Capture the cell that displays the provided text and extract its [x, y] central coordinate. 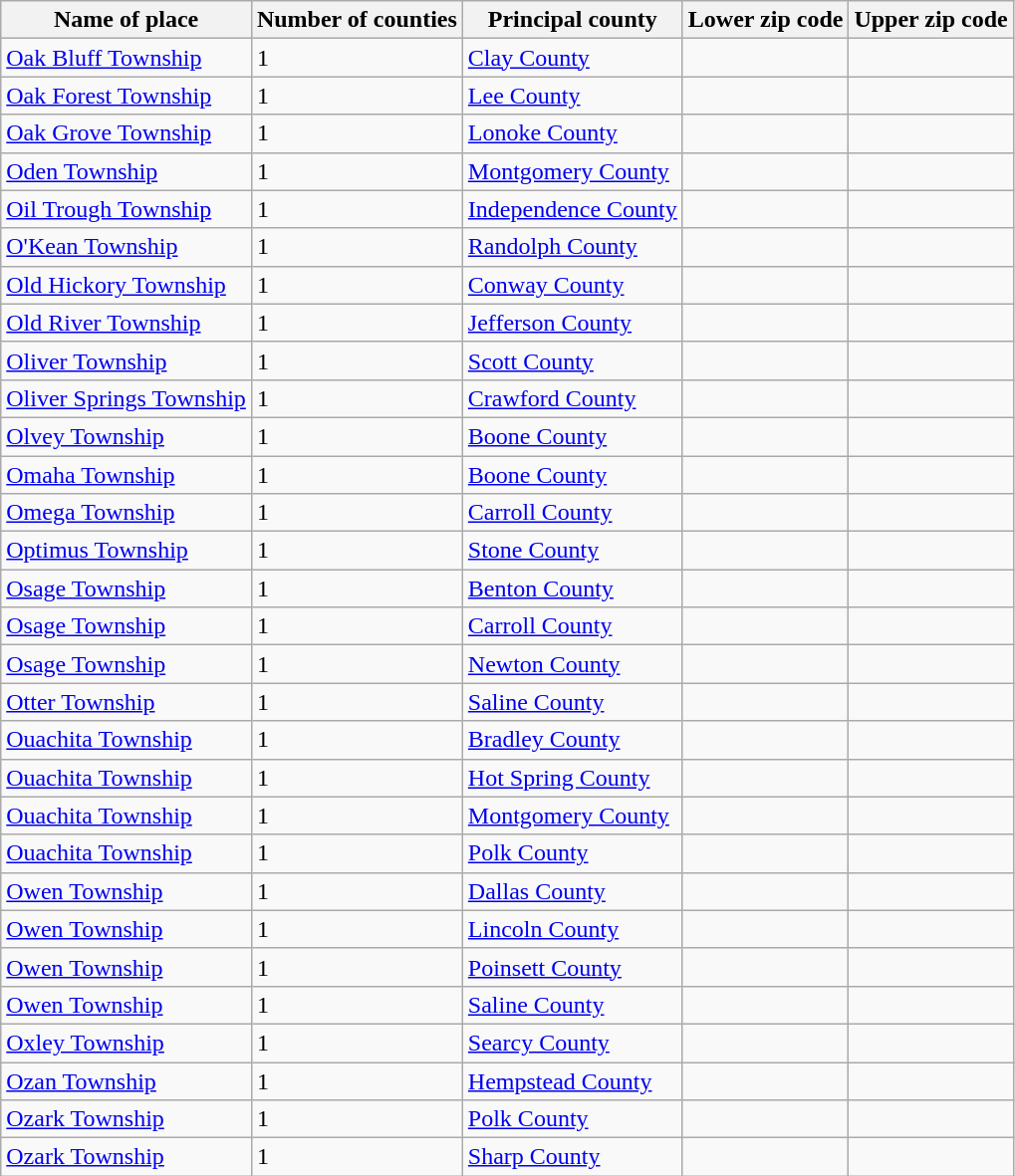
Clay County [572, 58]
Optimus Township [127, 551]
Scott County [572, 360]
Ozan Township [127, 1080]
Searcy County [572, 1043]
Otter Township [127, 702]
Olvey Township [127, 436]
Lower zip code [765, 20]
Omaha Township [127, 475]
Oak Grove Township [127, 133]
Old River Township [127, 323]
Crawford County [572, 398]
Principal county [572, 20]
Newton County [572, 664]
Randolph County [572, 247]
Omega Township [127, 513]
Oak Forest Township [127, 96]
Poinsett County [572, 967]
Lincoln County [572, 929]
Independence County [572, 209]
Conway County [572, 285]
O'Kean Township [127, 247]
Oliver Township [127, 360]
Hempstead County [572, 1080]
Oak Bluff Township [127, 58]
Oxley Township [127, 1043]
Oliver Springs Township [127, 398]
Benton County [572, 588]
Lee County [572, 96]
Name of place [127, 20]
Lonoke County [572, 133]
Jefferson County [572, 323]
Sharp County [572, 1157]
Upper zip code [930, 20]
Number of counties [357, 20]
Oil Trough Township [127, 209]
Dallas County [572, 891]
Bradley County [572, 740]
Hot Spring County [572, 778]
Old Hickory Township [127, 285]
Oden Township [127, 171]
Stone County [572, 551]
